Detect which cell encompasses the target text, then output its [x, y] center coordinate. 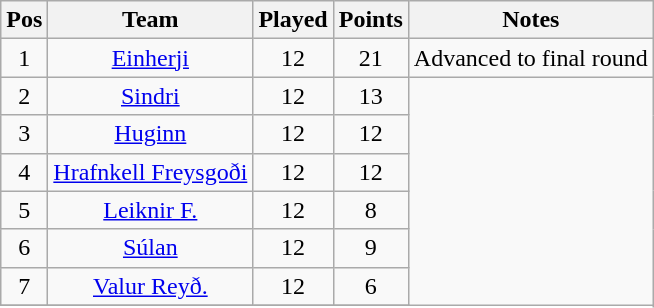
1 [24, 58]
Valur Reyð. [150, 286]
Leiknir F. [150, 210]
Súlan [150, 248]
3 [24, 134]
21 [370, 58]
Advanced to final round [530, 58]
5 [24, 210]
9 [370, 248]
Pos [24, 20]
Einherji [150, 58]
Team [150, 20]
4 [24, 172]
Huginn [150, 134]
Sindri [150, 96]
2 [24, 96]
Notes [530, 20]
Points [370, 20]
8 [370, 210]
Hrafnkell Freysgoði [150, 172]
Played [293, 20]
7 [24, 286]
13 [370, 96]
